Identify which cell holds the provided text, then report its [X, Y] central coordinate. 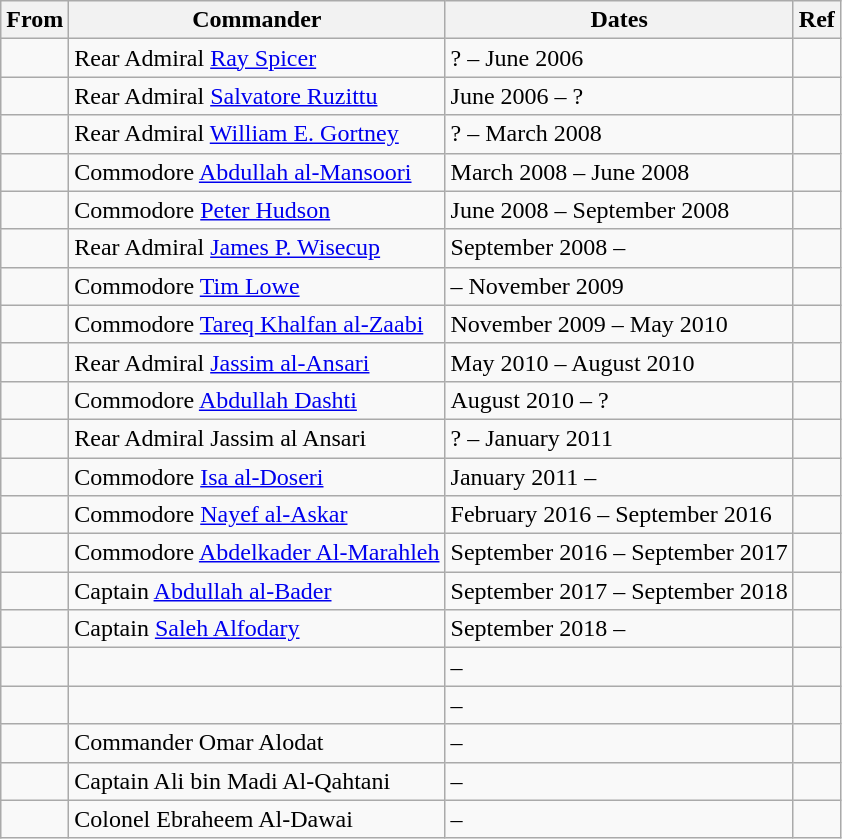
Commodore Abdullah Dashti [257, 400]
Rear Admiral William E. Gortney [257, 134]
? – January 2011 [619, 438]
March 2008 – June 2008 [619, 172]
Rear Admiral Ray Spicer [257, 58]
August 2010 – ? [619, 400]
? – June 2006 [619, 58]
Commodore Abdullah al-Mansoori [257, 172]
Commodore Abdelkader Al-Marahleh [257, 553]
May 2010 – August 2010 [619, 362]
Commander Omar Alodat [257, 743]
November 2009 – May 2010 [619, 324]
September 2008 – [619, 248]
February 2016 – September 2016 [619, 515]
Commander [257, 20]
? – March 2008 [619, 134]
September 2017 – September 2018 [619, 591]
January 2011 – [619, 477]
Commodore Isa al-Doseri [257, 477]
Captain Saleh Alfodary [257, 629]
From [35, 20]
Commodore Tim Lowe [257, 286]
June 2008 – September 2008 [619, 210]
Rear Admiral James P. Wisecup [257, 248]
Commodore Peter Hudson [257, 210]
Captain Abdullah al-Bader [257, 591]
Dates [619, 20]
Commodore Nayef al-Askar [257, 515]
Captain Ali bin Madi Al-Qahtani [257, 781]
Rear Admiral Jassim al-Ansari [257, 362]
Ref [816, 20]
– November 2009 [619, 286]
September 2018 – [619, 629]
Rear Admiral Salvatore Ruzittu [257, 96]
September 2016 – September 2017 [619, 553]
Commodore Tareq Khalfan al-Zaabi [257, 324]
June 2006 – ? [619, 96]
Rear Admiral Jassim al Ansari [257, 438]
Colonel Ebraheem Al-Dawai [257, 819]
